Find where the given text appears and provide that cell's center as [x, y] coordinate. 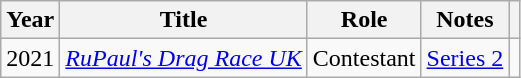
2021 [30, 58]
RuPaul's Drag Race UK [184, 58]
Notes [465, 20]
Series 2 [465, 58]
Role [364, 20]
Contestant [364, 58]
Year [30, 20]
Title [184, 20]
